Scan for the cell matching the given text and deliver its (x, y) coordinate at center. 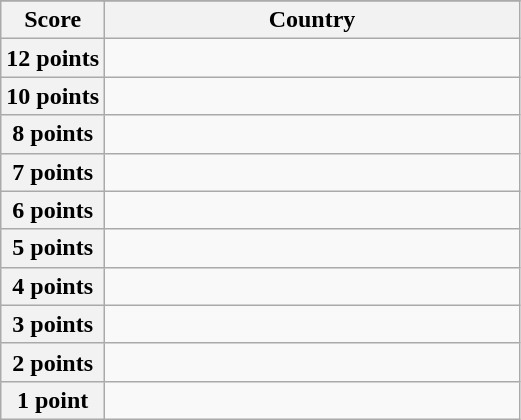
4 points (53, 286)
Country (312, 20)
2 points (53, 362)
3 points (53, 324)
8 points (53, 134)
5 points (53, 248)
10 points (53, 96)
12 points (53, 58)
Score (53, 20)
7 points (53, 172)
6 points (53, 210)
1 point (53, 400)
